Locate the cell with the specified text and output its [X, Y] center coordinate. 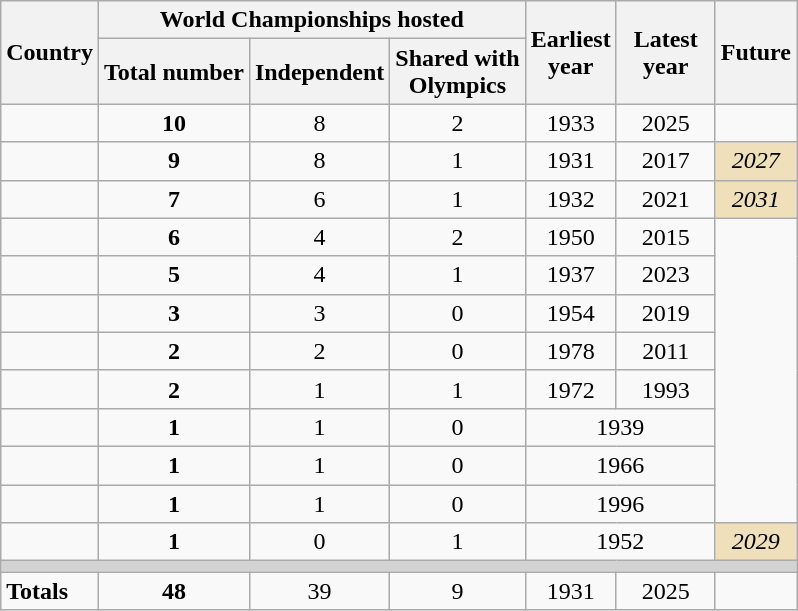
1954 [570, 313]
10 [174, 123]
1996 [620, 503]
Totals [50, 591]
1972 [570, 389]
2021 [666, 199]
1952 [620, 542]
48 [174, 591]
Latest year [666, 52]
5 [174, 275]
2017 [666, 161]
39 [319, 591]
Independent [319, 72]
1933 [570, 123]
1932 [570, 199]
2019 [666, 313]
1993 [666, 389]
2027 [756, 161]
2011 [666, 351]
1966 [620, 465]
Country [50, 52]
Total number [174, 72]
1950 [570, 237]
World Championships hosted [312, 20]
2029 [756, 542]
1978 [570, 351]
Shared withOlympics [458, 72]
1937 [570, 275]
1939 [620, 427]
2015 [666, 237]
2023 [666, 275]
Future [756, 52]
2031 [756, 199]
Earliestyear [570, 52]
7 [174, 199]
